Locate the cell with the specified text and output its (X, Y) center coordinate. 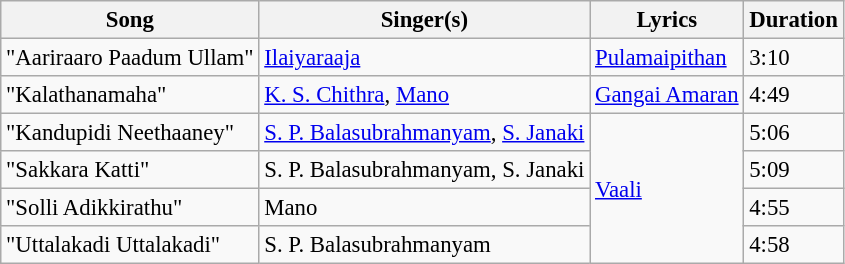
S. P. Balasubrahmanyam (424, 245)
Vaali (667, 189)
4:55 (794, 208)
"Kalathanamaha" (130, 95)
"Kandupidi Neethaaney" (130, 133)
"Uttalakadi Uttalakadi" (130, 245)
Song (130, 20)
Pulamaipithan (667, 58)
K. S. Chithra, Mano (424, 95)
"Solli Adikkirathu" (130, 208)
4:49 (794, 95)
3:10 (794, 58)
Gangai Amaran (667, 95)
5:06 (794, 133)
Singer(s) (424, 20)
5:09 (794, 170)
"Sakkara Katti" (130, 170)
4:58 (794, 245)
Mano (424, 208)
Duration (794, 20)
"Aariraaro Paadum Ullam" (130, 58)
Ilaiyaraaja (424, 58)
Lyrics (667, 20)
